From the cell containing the given text, extract its center point as (X, Y) coordinate. 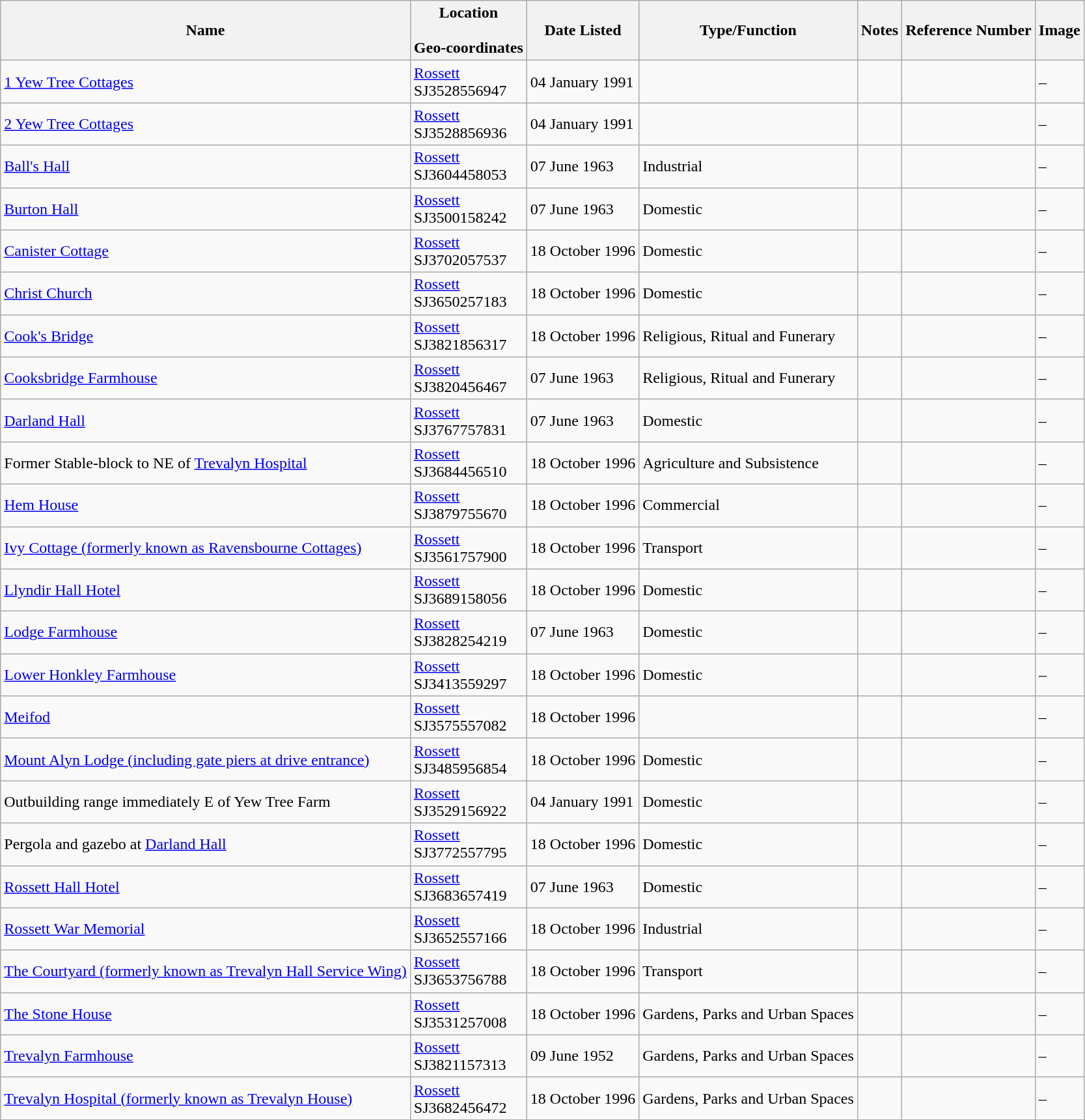
Cook's Bridge (206, 336)
Lodge Farmhouse (206, 633)
The Stone House (206, 1013)
RossettSJ3561757900 (469, 547)
RossettSJ3529156922 (469, 802)
The Courtyard (formerly known as Trevalyn Hall Service Wing) (206, 972)
RossettSJ3682456472 (469, 1098)
RossettSJ3528856936 (469, 124)
RossettSJ3653756788 (469, 972)
Ball's Hall (206, 167)
Type/Function (749, 31)
2 Yew Tree Cottages (206, 124)
Meifod (206, 718)
Rossett War Memorial (206, 929)
Ivy Cottage (formerly known as Ravensbourne Cottages) (206, 547)
RossettSJ3828254219 (469, 633)
09 June 1952 (583, 1056)
RossettSJ3767757831 (469, 421)
Llyndir Hall Hotel (206, 590)
RossettSJ3652557166 (469, 929)
Christ Church (206, 293)
Darland Hall (206, 421)
Date Listed (583, 31)
RossettSJ3772557795 (469, 844)
Rossett Hall Hotel (206, 887)
RossettSJ3604458053 (469, 167)
Cooksbridge Farmhouse (206, 378)
Pergola and gazebo at Darland Hall (206, 844)
Burton Hall (206, 208)
Name (206, 31)
RossettSJ3702057537 (469, 251)
RossettSJ3531257008 (469, 1013)
LocationGeo-coordinates (469, 31)
RossettSJ3528556947 (469, 82)
RossettSJ3575557082 (469, 718)
Trevalyn Hospital (formerly known as Trevalyn House) (206, 1098)
Image (1060, 31)
1 Yew Tree Cottages (206, 82)
Mount Alyn Lodge (including gate piers at drive entrance) (206, 759)
RossettSJ3821157313 (469, 1056)
RossettSJ3684456510 (469, 462)
Former Stable-block to NE of Trevalyn Hospital (206, 462)
Outbuilding range immediately E of Yew Tree Farm (206, 802)
Commercial (749, 505)
Reference Number (968, 31)
Notes (879, 31)
RossettSJ3820456467 (469, 378)
Agriculture and Subsistence (749, 462)
Hem House (206, 505)
RossettSJ3413559297 (469, 675)
RossettSJ3821856317 (469, 336)
Canister Cottage (206, 251)
Lower Honkley Farmhouse (206, 675)
RossettSJ3650257183 (469, 293)
RossettSJ3689158056 (469, 590)
RossettSJ3683657419 (469, 887)
RossettSJ3485956854 (469, 759)
RossettSJ3500158242 (469, 208)
Trevalyn Farmhouse (206, 1056)
RossettSJ3879755670 (469, 505)
